Provide the [X, Y] coordinate of the cell's center where the given text is located.  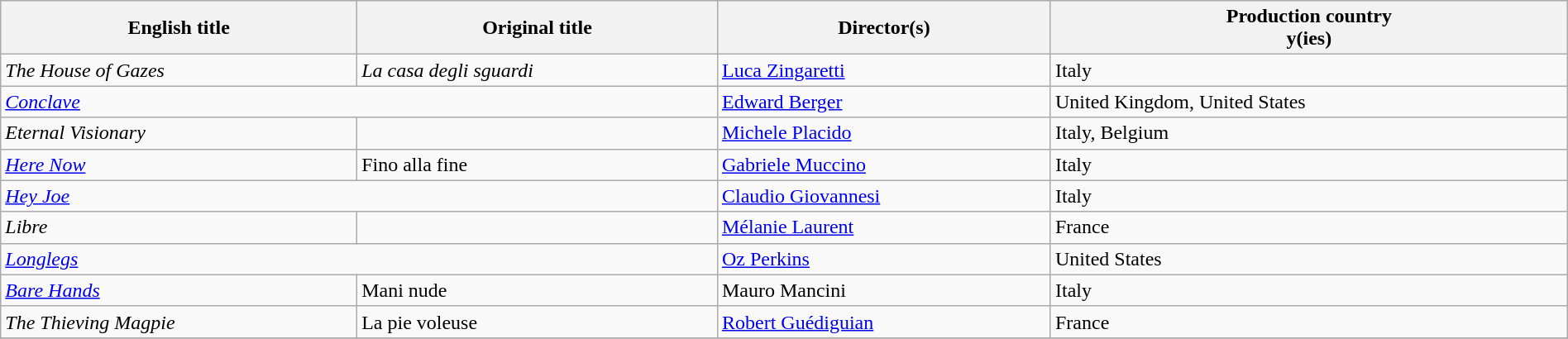
Here Now [179, 165]
Libre [179, 227]
Italy, Belgium [1308, 133]
The Thieving Magpie [179, 322]
The House of Gazes [179, 70]
Hey Joe [359, 196]
United Kingdom, United States [1308, 102]
Production countryy(ies) [1308, 28]
Edward Berger [883, 102]
Original title [538, 28]
Bare Hands [179, 290]
Oz Perkins [883, 259]
Mélanie Laurent [883, 227]
Claudio Giovannesi [883, 196]
Eternal Visionary [179, 133]
Conclave [359, 102]
Director(s) [883, 28]
Longlegs [359, 259]
Mauro Mancini [883, 290]
English title [179, 28]
Mani nude [538, 290]
La pie voleuse [538, 322]
Michele Placido [883, 133]
Robert Guédiguian [883, 322]
Luca Zingaretti [883, 70]
United States [1308, 259]
La casa degli sguardi [538, 70]
Fino alla fine [538, 165]
Gabriele Muccino [883, 165]
